Extract the (x, y) coordinate from the center of the cell holding the provided text.  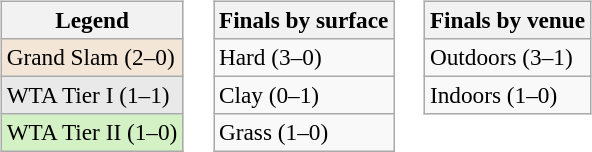
Finals by venue (507, 20)
Indoors (1–0) (507, 95)
Grand Slam (2–0) (92, 57)
Legend (92, 20)
Clay (0–1) (304, 95)
Hard (3–0) (304, 57)
WTA Tier I (1–1) (92, 95)
Finals by surface (304, 20)
Grass (1–0) (304, 133)
WTA Tier II (1–0) (92, 133)
Outdoors (3–1) (507, 57)
